Pinpoint the cell where the given text exists, returning its (x, y) midpoint coordinate. 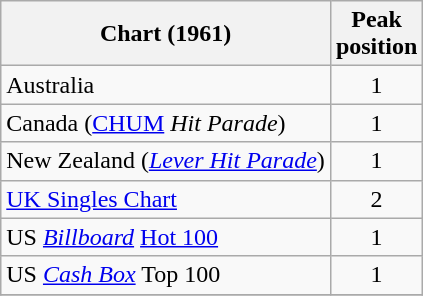
New Zealand (Lever Hit Parade) (166, 161)
US Billboard Hot 100 (166, 237)
Australia (166, 85)
Chart (1961) (166, 34)
Peakposition (376, 34)
US Cash Box Top 100 (166, 275)
UK Singles Chart (166, 199)
2 (376, 199)
Canada (CHUM Hit Parade) (166, 123)
